Determine the (x, y) coordinate at the center of the cell enclosing the given text.  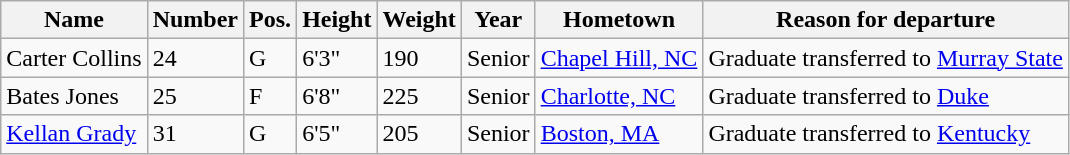
F (270, 96)
Charlotte, NC (619, 96)
205 (419, 134)
Number (195, 20)
Weight (419, 20)
Hometown (619, 20)
Carter Collins (74, 58)
Boston, MA (619, 134)
Name (74, 20)
225 (419, 96)
Graduate transferred to Murray State (886, 58)
Reason for departure (886, 20)
Graduate transferred to Duke (886, 96)
6'8" (337, 96)
25 (195, 96)
6'5" (337, 134)
6'3" (337, 58)
Bates Jones (74, 96)
Graduate transferred to Kentucky (886, 134)
Kellan Grady (74, 134)
Chapel Hill, NC (619, 58)
31 (195, 134)
24 (195, 58)
190 (419, 58)
Pos. (270, 20)
Year (498, 20)
Height (337, 20)
